Find where the given text appears and provide that cell's center as [X, Y] coordinate. 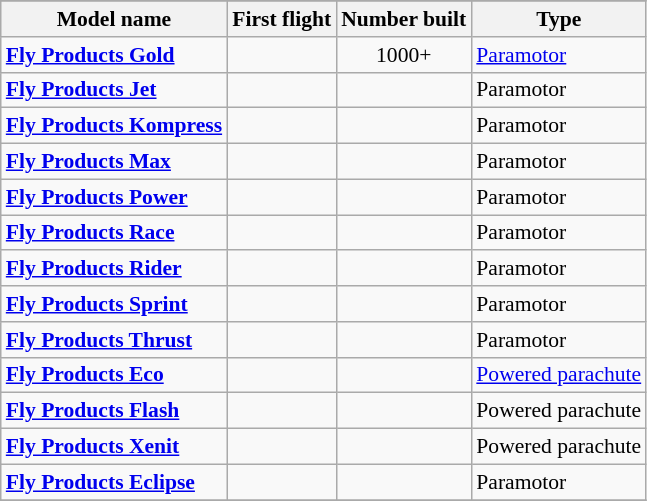
Fly Products Flash [114, 411]
1000+ [404, 55]
Fly Products Gold [114, 55]
Fly Products Eco [114, 375]
First flight [282, 19]
Fly Products Kompress [114, 126]
Fly Products Race [114, 233]
Fly Products Eclipse [114, 482]
Type [558, 19]
Number built [404, 19]
Fly Products Rider [114, 269]
Fly Products Xenit [114, 447]
Fly Products Power [114, 197]
Fly Products Jet [114, 90]
Fly Products Max [114, 162]
Model name [114, 19]
Fly Products Sprint [114, 304]
Fly Products Thrust [114, 340]
